Output the (x, y) coordinate of the center of the cell containing the given text.  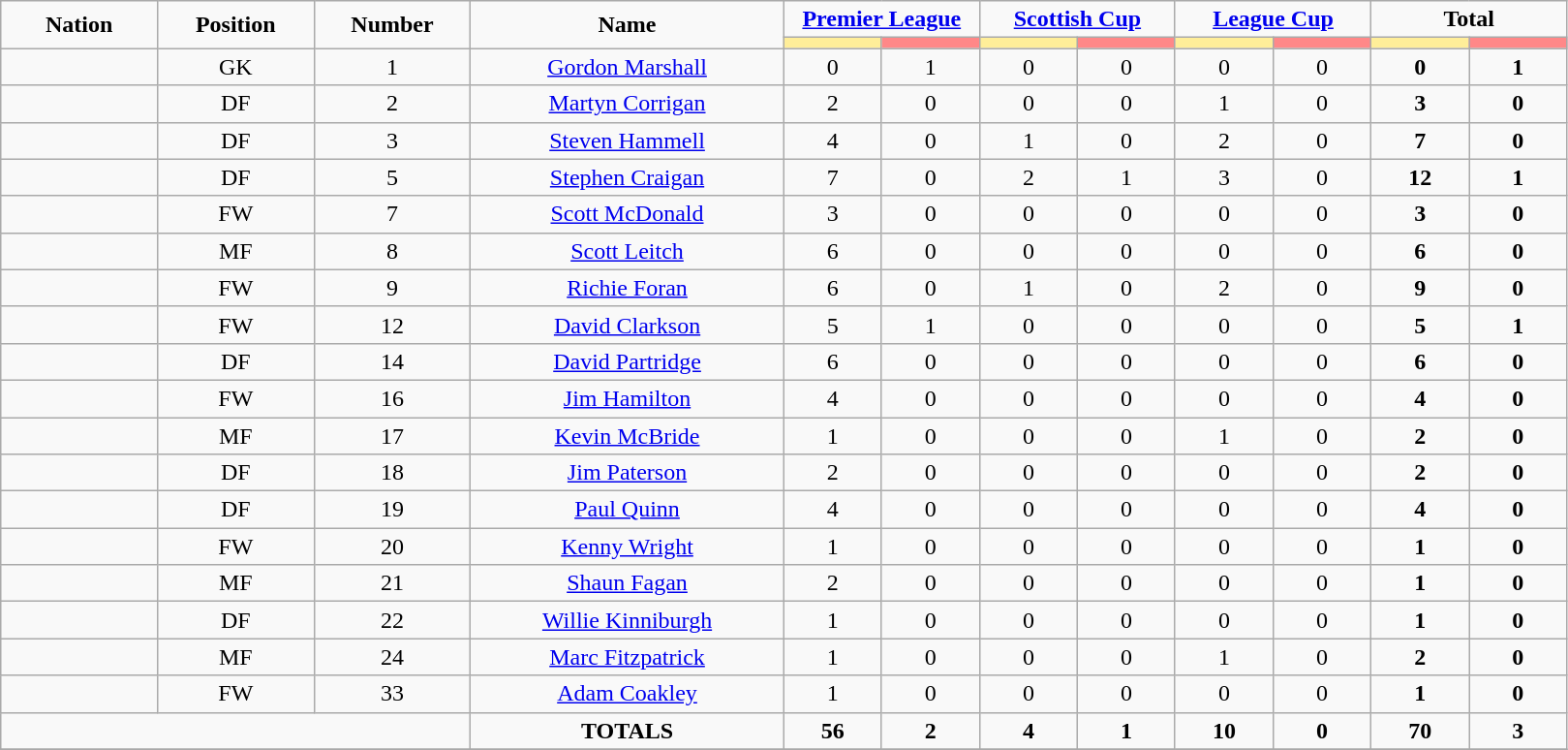
TOTALS (628, 731)
10 (1224, 731)
Scottish Cup (1077, 19)
20 (392, 547)
Number (392, 25)
70 (1420, 731)
Total (1469, 19)
19 (392, 510)
Premier League (881, 19)
Gordon Marshall (628, 67)
Scott McDonald (628, 214)
Steven Hammell (628, 141)
22 (392, 620)
David Partridge (628, 361)
Martyn Corrigan (628, 104)
Kenny Wright (628, 547)
Jim Paterson (628, 473)
Position (235, 25)
GK (235, 67)
Scott Leitch (628, 251)
21 (392, 583)
8 (392, 251)
17 (392, 435)
56 (833, 731)
Nation (79, 25)
League Cup (1273, 19)
16 (392, 398)
Marc Fitzpatrick (628, 657)
14 (392, 361)
David Clarkson (628, 325)
Adam Coakley (628, 694)
Kevin McBride (628, 435)
Willie Kinniburgh (628, 620)
Stephen Craigan (628, 177)
Shaun Fagan (628, 583)
33 (392, 694)
Name (628, 25)
Paul Quinn (628, 510)
Richie Foran (628, 288)
Jim Hamilton (628, 398)
24 (392, 657)
18 (392, 473)
